Pinpoint the cell where the given text exists, returning its [x, y] midpoint coordinate. 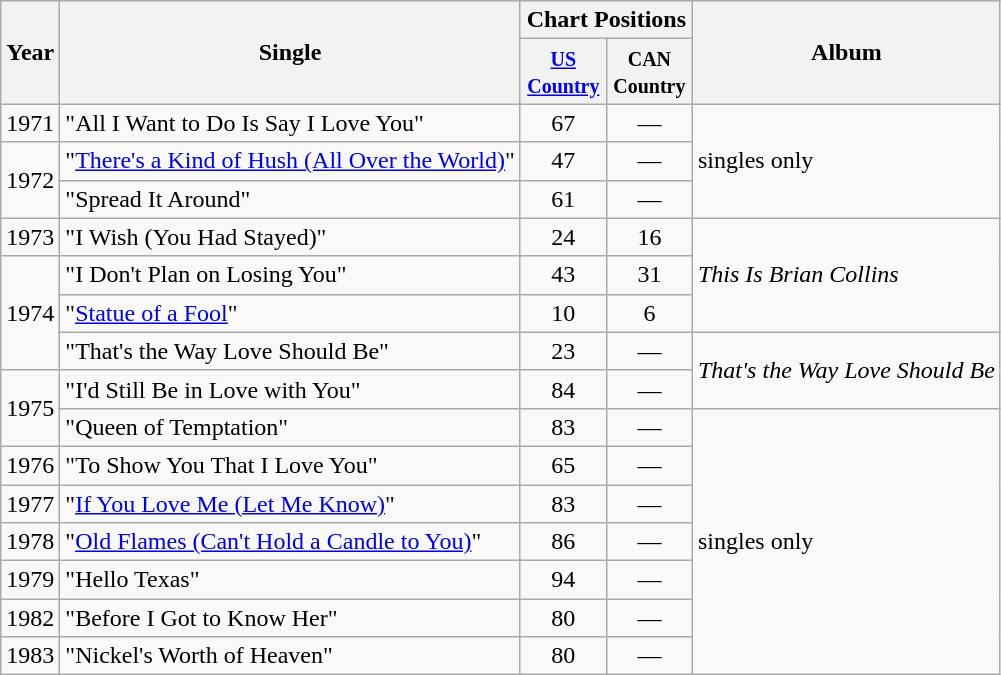
43 [563, 275]
67 [563, 123]
1977 [30, 503]
"If You Love Me (Let Me Know)" [290, 503]
1978 [30, 542]
US Country [563, 72]
31 [649, 275]
1983 [30, 656]
Year [30, 52]
6 [649, 313]
10 [563, 313]
1974 [30, 313]
"Before I Got to Know Her" [290, 618]
1971 [30, 123]
1973 [30, 237]
Album [846, 52]
1982 [30, 618]
1979 [30, 580]
"Old Flames (Can't Hold a Candle to You)" [290, 542]
This Is Brian Collins [846, 275]
1972 [30, 180]
16 [649, 237]
1975 [30, 408]
"I Wish (You Had Stayed)" [290, 237]
"Statue of a Fool" [290, 313]
That's the Way Love Should Be [846, 370]
"All I Want to Do Is Say I Love You" [290, 123]
"That's the Way Love Should Be" [290, 351]
47 [563, 161]
"Hello Texas" [290, 580]
61 [563, 199]
"There's a Kind of Hush (All Over the World)" [290, 161]
Chart Positions [606, 20]
1976 [30, 465]
94 [563, 580]
"I Don't Plan on Losing You" [290, 275]
24 [563, 237]
"Nickel's Worth of Heaven" [290, 656]
"Spread It Around" [290, 199]
"To Show You That I Love You" [290, 465]
23 [563, 351]
Single [290, 52]
CAN Country [649, 72]
65 [563, 465]
"Queen of Temptation" [290, 427]
86 [563, 542]
84 [563, 389]
"I'd Still Be in Love with You" [290, 389]
